Provide the (X, Y) coordinate of the cell's center where the given text is located.  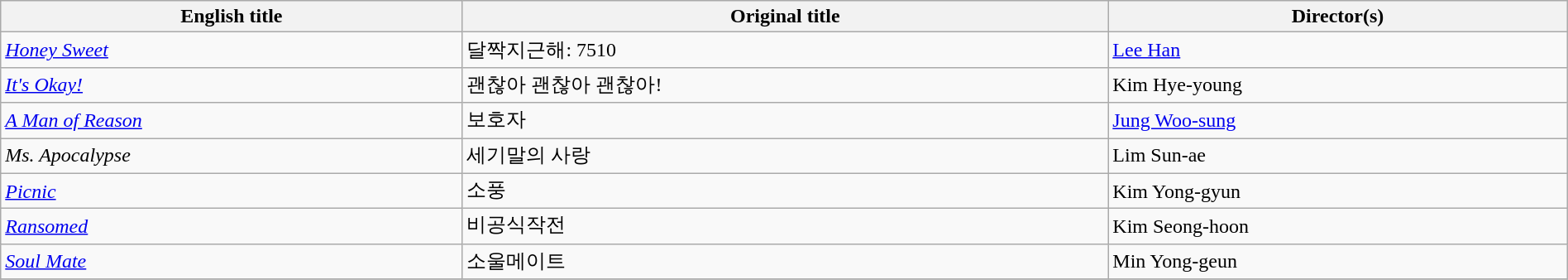
Original title (786, 17)
Ransomed (232, 227)
A Man of Reason (232, 121)
소울메이트 (786, 262)
English title (232, 17)
Kim Yong-gyun (1338, 191)
괜찮아 괜찮아 괜찮아! (786, 84)
Lee Han (1338, 50)
Soul Mate (232, 262)
Director(s) (1338, 17)
달짝지근해: 7510 (786, 50)
보호자 (786, 121)
Kim Seong-hoon (1338, 227)
비공식작전 (786, 227)
Honey Sweet (232, 50)
소풍 (786, 191)
Ms. Apocalypse (232, 156)
Min Yong-geun (1338, 262)
Kim Hye-young (1338, 84)
Picnic (232, 191)
It's Okay! (232, 84)
Jung Woo-sung (1338, 121)
Lim Sun-ae (1338, 156)
세기말의 사랑 (786, 156)
